Determine the (x, y) coordinate at the center of the cell enclosing the given text.  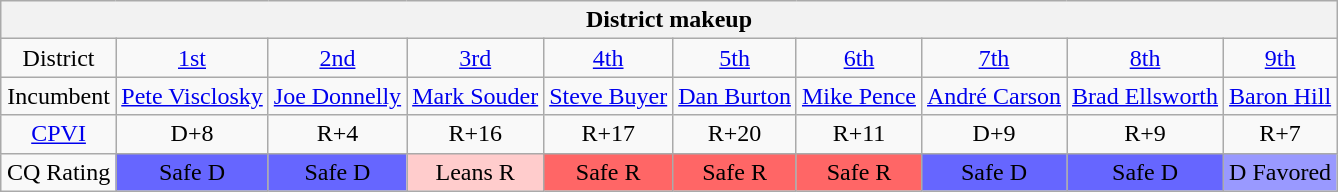
D Favored (1280, 172)
Mike Pence (858, 96)
3rd (476, 58)
5th (735, 58)
Joe Donnelly (337, 96)
André Carson (994, 96)
R+11 (858, 134)
Steve Buyer (608, 96)
CPVI (58, 134)
Mark Souder (476, 96)
Leans R (476, 172)
R+9 (1146, 134)
District makeup (668, 20)
R+16 (476, 134)
4th (608, 58)
6th (858, 58)
Brad Ellsworth (1146, 96)
2nd (337, 58)
9th (1280, 58)
Incumbent (58, 96)
8th (1146, 58)
D+8 (192, 134)
D+9 (994, 134)
Dan Burton (735, 96)
District (58, 58)
R+17 (608, 134)
CQ Rating (58, 172)
R+4 (337, 134)
R+7 (1280, 134)
Baron Hill (1280, 96)
R+20 (735, 134)
Pete Visclosky (192, 96)
1st (192, 58)
7th (994, 58)
